Search for the cell housing the specified text and yield its [x, y] center coordinate. 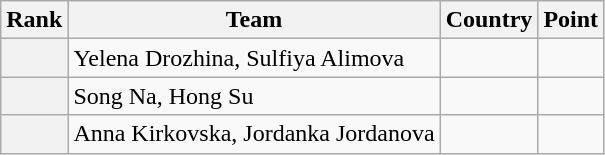
Point [571, 20]
Country [489, 20]
Song Na, Hong Su [254, 96]
Rank [34, 20]
Anna Kirkovska, Jordanka Jordanova [254, 134]
Yelena Drozhina, Sulfiya Alimova [254, 58]
Team [254, 20]
